Output the (x, y) coordinate of the center of the cell containing the given text.  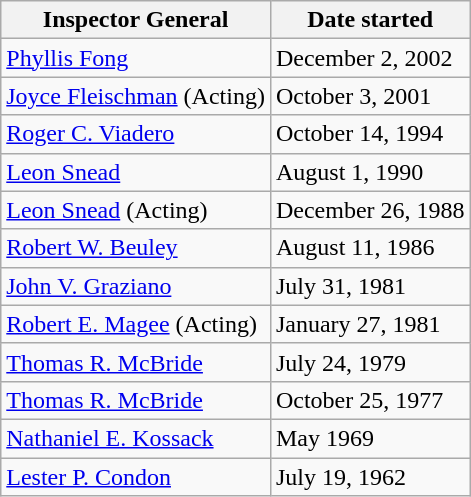
July 19, 1962 (370, 477)
Robert E. Magee (Acting) (136, 324)
Robert W. Beuley (136, 248)
Roger C. Viadero (136, 134)
Joyce Fleischman (Acting) (136, 96)
July 31, 1981 (370, 286)
December 2, 2002 (370, 58)
December 26, 1988 (370, 210)
July 24, 1979 (370, 362)
John V. Graziano (136, 286)
Phyllis Fong (136, 58)
August 1, 1990 (370, 172)
Leon Snead (136, 172)
Leon Snead (Acting) (136, 210)
October 25, 1977 (370, 400)
January 27, 1981 (370, 324)
October 14, 1994 (370, 134)
August 11, 1986 (370, 248)
May 1969 (370, 438)
Date started (370, 20)
October 3, 2001 (370, 96)
Lester P. Condon (136, 477)
Inspector General (136, 20)
Nathaniel E. Kossack (136, 438)
